Extract the [x, y] coordinate from the center of the cell holding the provided text.  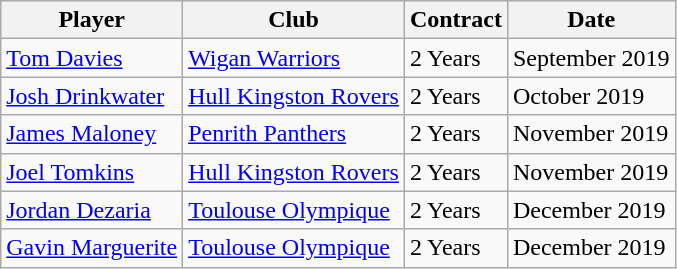
Player [92, 20]
Penrith Panthers [294, 134]
Date [591, 20]
September 2019 [591, 58]
Contract [456, 20]
Club [294, 20]
Josh Drinkwater [92, 96]
Wigan Warriors [294, 58]
Gavin Marguerite [92, 248]
Joel Tomkins [92, 172]
October 2019 [591, 96]
Tom Davies [92, 58]
James Maloney [92, 134]
Jordan Dezaria [92, 210]
